Pinpoint the cell where the given text exists, returning its [x, y] midpoint coordinate. 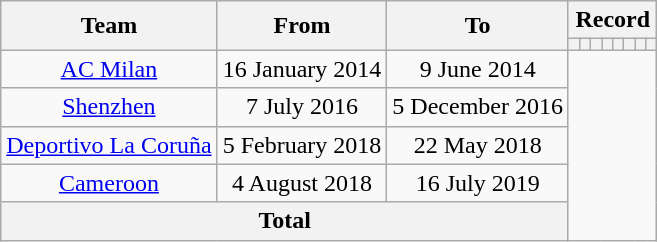
22 May 2018 [478, 145]
Shenzhen [109, 107]
Total [285, 221]
7 July 2016 [302, 107]
16 January 2014 [302, 69]
Record [612, 20]
4 August 2018 [302, 183]
5 February 2018 [302, 145]
Team [109, 26]
9 June 2014 [478, 69]
16 July 2019 [478, 183]
AC Milan [109, 69]
To [478, 26]
Deportivo La Coruña [109, 145]
5 December 2016 [478, 107]
From [302, 26]
Cameroon [109, 183]
